Identify which cell holds the provided text, then report its (X, Y) central coordinate. 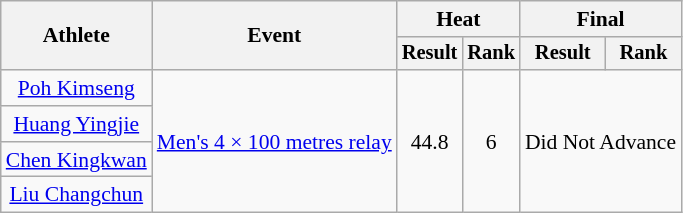
Chen Kingkwan (76, 160)
Athlete (76, 36)
Huang Yingjie (76, 124)
Heat (458, 19)
Men's 4 × 100 metres relay (274, 141)
6 (491, 141)
Did Not Advance (600, 141)
44.8 (430, 141)
Event (274, 36)
Final (600, 19)
Liu Changchun (76, 195)
Poh Kimseng (76, 88)
